Find where the given text appears and provide that cell's center as (X, Y) coordinate. 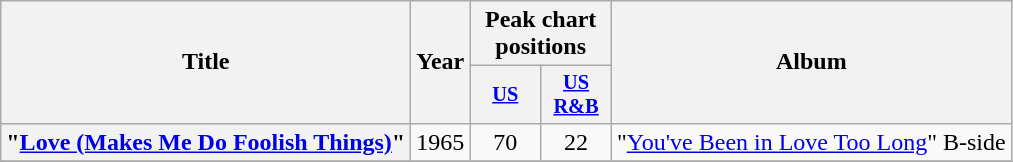
Title (206, 62)
"You've Been in Love Too Long" B-side (811, 142)
Peak chart positions (541, 34)
USR&B (576, 95)
Year (440, 62)
22 (576, 142)
Album (811, 62)
"Love (Makes Me Do Foolish Things)" (206, 142)
1965 (440, 142)
70 (506, 142)
US (506, 95)
